Determine the (x, y) coordinate at the center of the cell enclosing the given text.  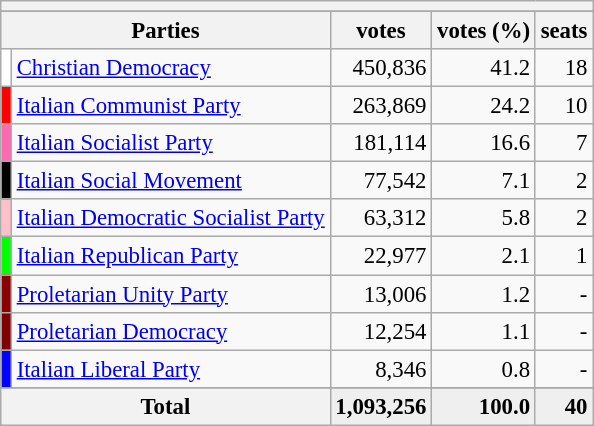
263,869 (381, 106)
Italian Republican Party (170, 256)
1,093,256 (381, 406)
16.6 (484, 143)
Italian Communist Party (170, 106)
Proletarian Democracy (170, 331)
Italian Liberal Party (170, 369)
Italian Social Movement (170, 181)
Proletarian Unity Party (170, 294)
seats (564, 31)
100.0 (484, 406)
Italian Socialist Party (170, 143)
41.2 (484, 68)
1.1 (484, 331)
7 (564, 143)
24.2 (484, 106)
77,542 (381, 181)
18 (564, 68)
1 (564, 256)
181,114 (381, 143)
votes (381, 31)
votes (%) (484, 31)
5.8 (484, 219)
13,006 (381, 294)
1.2 (484, 294)
450,836 (381, 68)
10 (564, 106)
7.1 (484, 181)
Parties (166, 31)
12,254 (381, 331)
2.1 (484, 256)
Italian Democratic Socialist Party (170, 219)
22,977 (381, 256)
Total (166, 406)
40 (564, 406)
0.8 (484, 369)
Christian Democracy (170, 68)
8,346 (381, 369)
63,312 (381, 219)
